Determine the (x, y) coordinate at the center of the cell enclosing the given text.  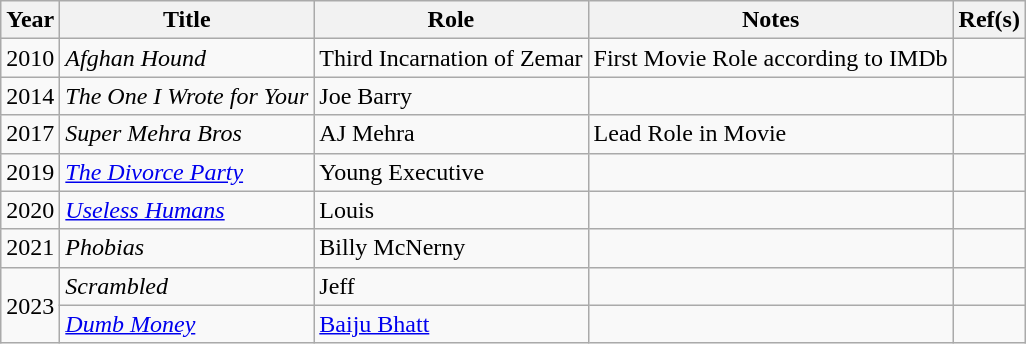
Afghan Hound (187, 58)
Phobias (187, 248)
2019 (30, 172)
Dumb Money (187, 324)
Jeff (451, 286)
Young Executive (451, 172)
Notes (770, 20)
Role (451, 20)
Louis (451, 210)
AJ Mehra (451, 134)
Joe Barry (451, 96)
2010 (30, 58)
The Divorce Party (187, 172)
Title (187, 20)
Super Mehra Bros (187, 134)
Scrambled (187, 286)
Ref(s) (989, 20)
The One I Wrote for Your (187, 96)
Year (30, 20)
Third Incarnation of Zemar (451, 58)
Lead Role in Movie (770, 134)
Billy McNerny (451, 248)
2017 (30, 134)
Baiju Bhatt (451, 324)
2023 (30, 305)
2020 (30, 210)
Useless Humans (187, 210)
2014 (30, 96)
First Movie Role according to IMDb (770, 58)
2021 (30, 248)
